Capture the cell that displays the provided text and extract its (x, y) central coordinate. 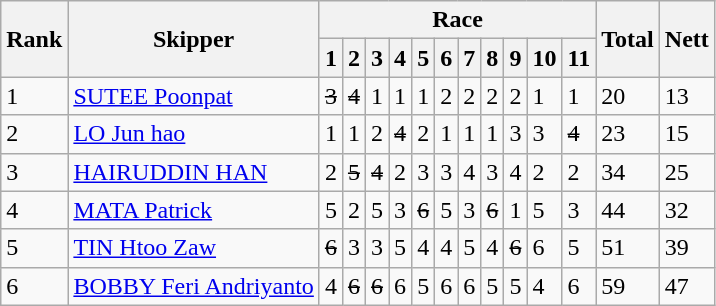
Nett (686, 39)
HAIRUDDIN HAN (194, 172)
LO Jun hao (194, 134)
8 (492, 58)
59 (628, 286)
7 (470, 58)
15 (686, 134)
23 (628, 134)
BOBBY Feri Andriyanto (194, 286)
Total (628, 39)
32 (686, 210)
47 (686, 286)
MATA Patrick (194, 210)
51 (628, 248)
25 (686, 172)
34 (628, 172)
9 (516, 58)
44 (628, 210)
20 (628, 96)
10 (544, 58)
TIN Htoo Zaw (194, 248)
11 (579, 58)
13 (686, 96)
39 (686, 248)
Race (457, 20)
SUTEE Poonpat (194, 96)
Skipper (194, 39)
Rank (34, 39)
